Extract the (x, y) coordinate from the center of the cell holding the provided text.  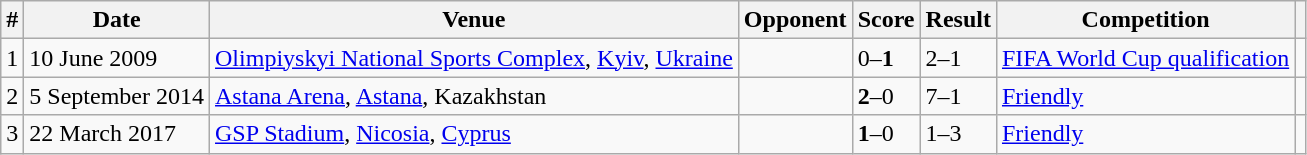
GSP Stadium, Nicosia, Cyprus (474, 134)
3 (12, 134)
22 March 2017 (117, 134)
Date (117, 20)
5 September 2014 (117, 96)
10 June 2009 (117, 58)
Opponent (795, 20)
0–1 (886, 58)
2 (12, 96)
1–3 (958, 134)
# (12, 20)
Astana Arena, Astana, Kazakhstan (474, 96)
1–0 (886, 134)
Result (958, 20)
1 (12, 58)
Olimpiyskyi National Sports Complex, Kyiv, Ukraine (474, 58)
Venue (474, 20)
FIFA World Cup qualification (1145, 58)
Score (886, 20)
2–1 (958, 58)
2–0 (886, 96)
7–1 (958, 96)
Competition (1145, 20)
